Provide the [X, Y] coordinate of the cell's center where the given text is located.  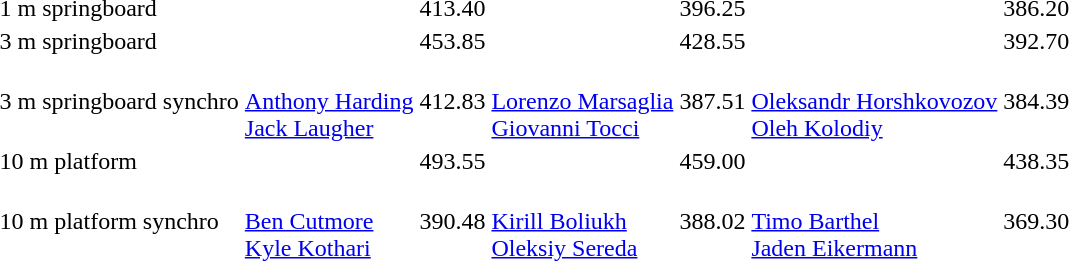
428.55 [712, 41]
387.51 [712, 101]
Oleksandr HorshkovozovOleh Kolodiy [874, 101]
Anthony HardingJack Laugher [329, 101]
412.83 [452, 101]
Lorenzo MarsagliaGiovanni Tocci [582, 101]
453.85 [452, 41]
459.00 [712, 161]
493.55 [452, 161]
